Scan for the cell matching the given text and deliver its (x, y) coordinate at center. 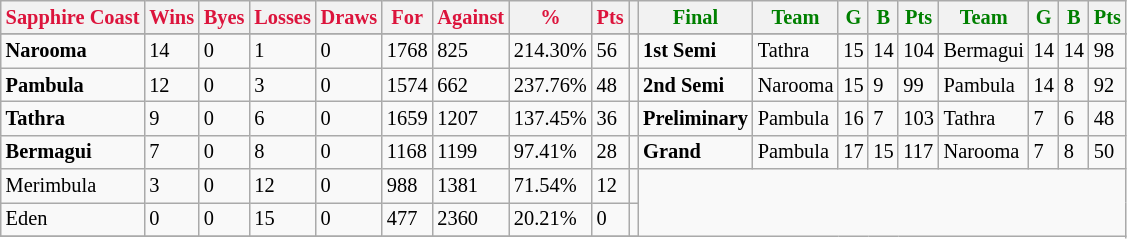
1768 (407, 51)
1574 (407, 85)
1st Semi (696, 51)
662 (470, 85)
825 (470, 51)
28 (610, 152)
117 (918, 152)
1168 (407, 152)
Against (470, 17)
36 (610, 118)
Byes (224, 17)
988 (407, 186)
1199 (470, 152)
Merimbula (73, 186)
477 (407, 219)
98 (1108, 51)
97.41% (550, 152)
137.45% (550, 118)
17 (853, 152)
56 (610, 51)
For (407, 17)
214.30% (550, 51)
Preliminary (696, 118)
16 (853, 118)
2nd Semi (696, 85)
Sapphire Coast (73, 17)
Draws (349, 17)
Eden (73, 219)
Wins (172, 17)
1381 (470, 186)
50 (1108, 152)
99 (918, 85)
237.76% (550, 85)
% (550, 17)
2360 (470, 219)
1207 (470, 118)
Final (696, 17)
Grand (696, 152)
1659 (407, 118)
1 (282, 51)
20.21% (550, 219)
Losses (282, 17)
71.54% (550, 186)
92 (1108, 85)
103 (918, 118)
104 (918, 51)
